Determine the (x, y) coordinate at the center of the cell enclosing the given text.  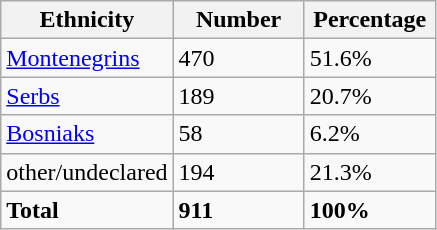
21.3% (370, 172)
911 (238, 210)
189 (238, 96)
100% (370, 210)
20.7% (370, 96)
Percentage (370, 20)
470 (238, 58)
Serbs (87, 96)
Number (238, 20)
Ethnicity (87, 20)
Total (87, 210)
58 (238, 134)
194 (238, 172)
other/undeclared (87, 172)
Bosniaks (87, 134)
51.6% (370, 58)
Montenegrins (87, 58)
6.2% (370, 134)
